Search for the cell housing the specified text and yield its [x, y] center coordinate. 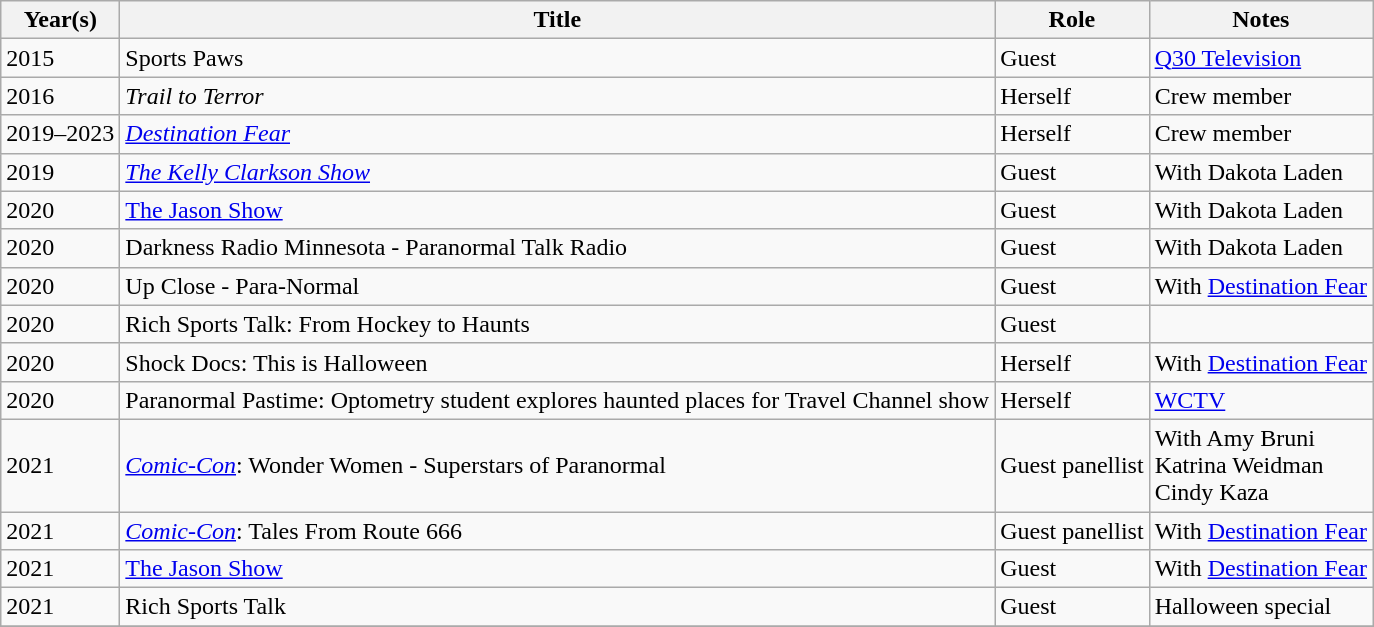
2019 [60, 172]
Sports Paws [558, 58]
Notes [1260, 20]
Up Close - Para-Normal [558, 286]
2015 [60, 58]
Rich Sports Talk: From Hockey to Haunts [558, 324]
2019–2023 [60, 134]
Rich Sports Talk [558, 607]
Trail to Terror [558, 96]
Halloween special [1260, 607]
Comic-Con: Wonder Women - Superstars of Paranormal [558, 465]
Paranormal Pastime: Optometry student explores haunted places for Travel Channel show [558, 400]
Darkness Radio Minnesota - Paranormal Talk Radio [558, 248]
Role [1072, 20]
2016 [60, 96]
Title [558, 20]
Destination Fear [558, 134]
The Kelly Clarkson Show [558, 172]
With Amy BruniKatrina Weidman Cindy Kaza [1260, 465]
Shock Docs: This is Halloween [558, 362]
Q30 Television [1260, 58]
Comic-Con: Tales From Route 666 [558, 531]
WCTV [1260, 400]
Year(s) [60, 20]
